Identify which cell holds the provided text, then report its [x, y] central coordinate. 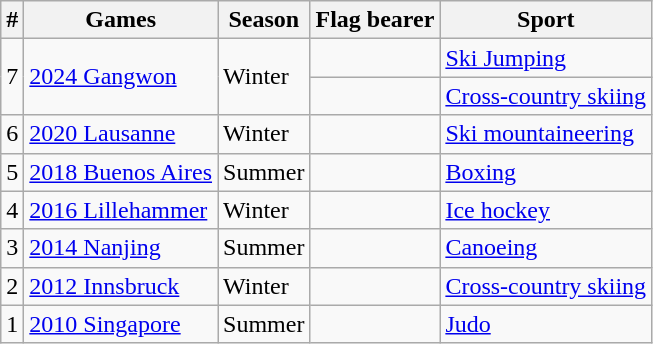
2012 Innsbruck [121, 286]
7 [12, 77]
2024 Gangwon [121, 77]
Canoeing [546, 248]
4 [12, 210]
5 [12, 172]
Ski mountaineering [546, 134]
1 [12, 324]
2 [12, 286]
Ice hockey [546, 210]
Boxing [546, 172]
Flag bearer [375, 20]
2020 Lausanne [121, 134]
Judo [546, 324]
3 [12, 248]
Games [121, 20]
Season [264, 20]
2010 Singapore [121, 324]
Ski Jumping [546, 58]
2014 Nanjing [121, 248]
2018 Buenos Aires [121, 172]
2016 Lillehammer [121, 210]
6 [12, 134]
Sport [546, 20]
# [12, 20]
